Search for the cell housing the specified text and yield its (x, y) center coordinate. 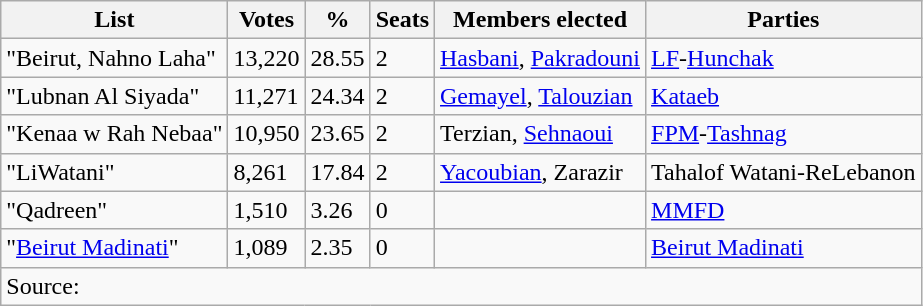
Parties (784, 20)
24.34 (338, 96)
List (114, 20)
"Beirut Madinati" (114, 248)
Beirut Madinati (784, 248)
FPM-Tashnag (784, 134)
10,950 (266, 134)
28.55 (338, 58)
Seats (402, 20)
Votes (266, 20)
Members elected (540, 20)
Terzian, Sehnaoui (540, 134)
"Beirut, Nahno Laha" (114, 58)
"Kenaa w Rah Nebaa" (114, 134)
LF-Hunchak (784, 58)
23.65 (338, 134)
MMFD (784, 210)
11,271 (266, 96)
Hasbani, Pakradouni (540, 58)
1,089 (266, 248)
"Lubnan Al Siyada" (114, 96)
"Qadreen" (114, 210)
Gemayel, Talouzian (540, 96)
Kataeb (784, 96)
"LiWatani" (114, 172)
17.84 (338, 172)
% (338, 20)
3.26 (338, 210)
13,220 (266, 58)
Yacoubian, Zarazir (540, 172)
Tahalof Watani-ReLebanon (784, 172)
2.35 (338, 248)
1,510 (266, 210)
Source: (461, 286)
8,261 (266, 172)
